Search for the cell housing the specified text and yield its [X, Y] center coordinate. 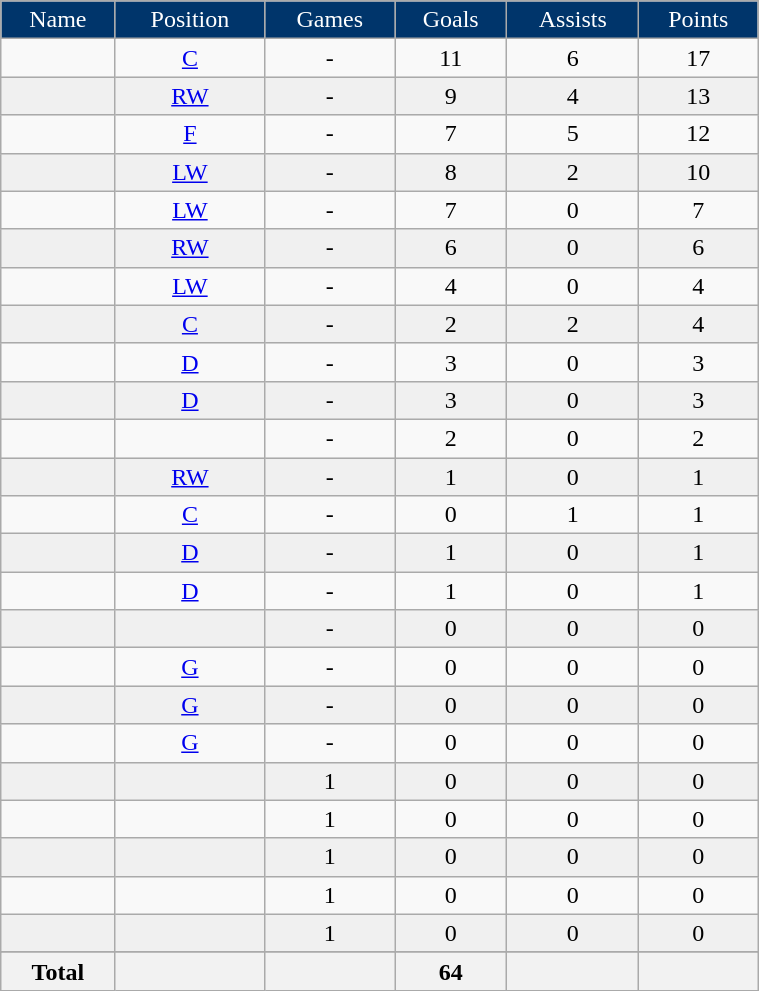
Goals [451, 20]
10 [698, 172]
17 [698, 58]
Assists [573, 20]
8 [451, 172]
Position [190, 20]
Points [698, 20]
F [190, 134]
13 [698, 96]
9 [451, 96]
5 [573, 134]
Games [330, 20]
12 [698, 134]
11 [451, 58]
Total [58, 971]
Name [58, 20]
64 [451, 971]
